From the cell containing the given text, extract its center point as (X, Y) coordinate. 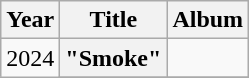
Year (30, 20)
Title (114, 20)
Album (208, 20)
"Smoke" (114, 58)
2024 (30, 58)
